Identify which cell holds the provided text, then report its [X, Y] central coordinate. 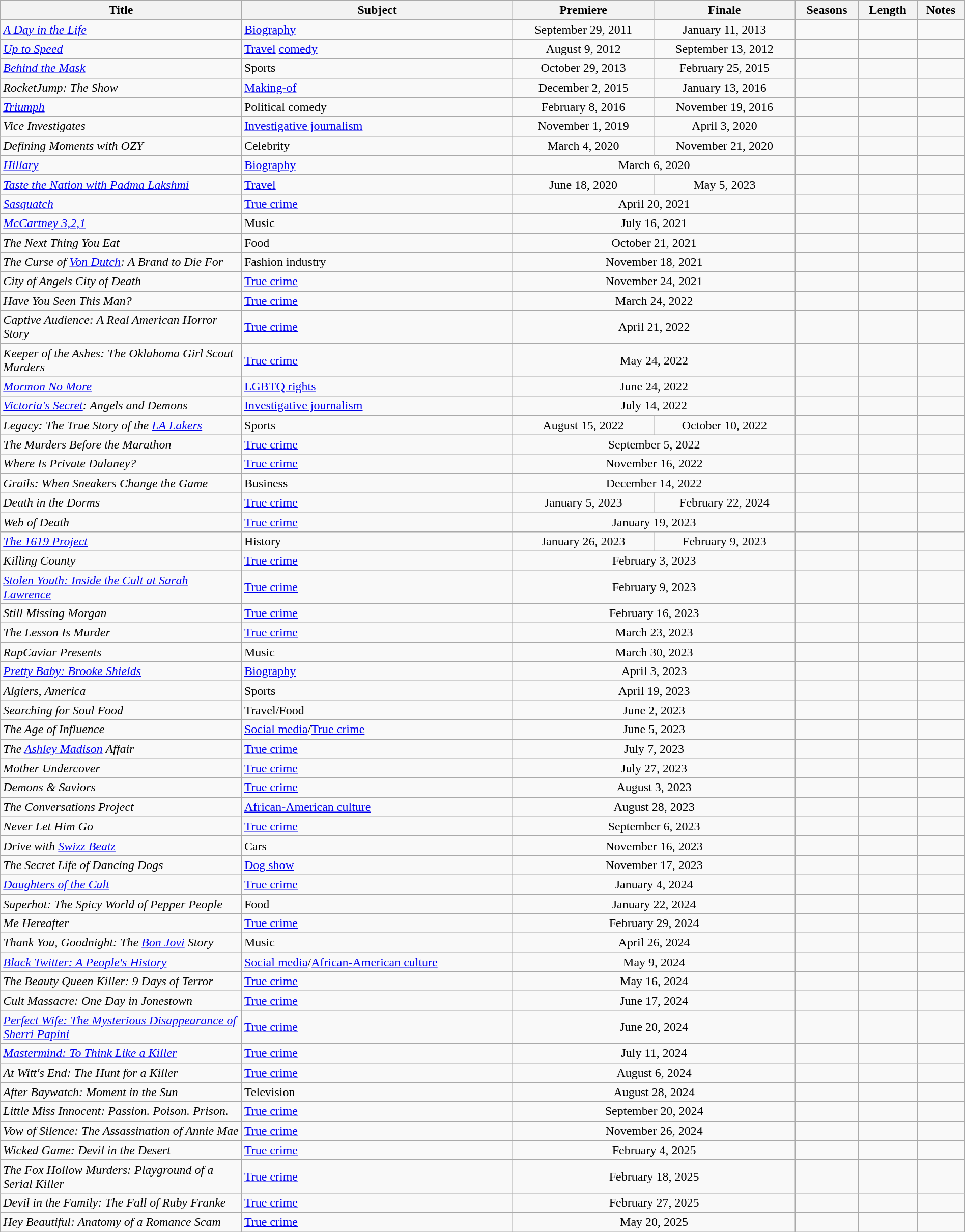
August 28, 2023 [655, 807]
April 20, 2021 [655, 204]
African-American culture [377, 807]
April 3, 2020 [724, 126]
January 19, 2023 [655, 522]
November 24, 2021 [655, 282]
Cars [377, 846]
June 18, 2020 [583, 184]
LGBTQ rights [377, 386]
Mormon No More [121, 386]
Taste the Nation with Padma Lakshmi [121, 184]
Stolen Youth: Inside the Cult at Sarah Lawrence [121, 586]
April 3, 2023 [655, 671]
May 24, 2022 [655, 360]
After Baywatch: Moment in the Sun [121, 1092]
November 21, 2020 [724, 146]
December 14, 2022 [655, 483]
January 4, 2024 [655, 884]
February 4, 2025 [655, 1150]
The Fox Hollow Murders: Playground of a Serial Killer [121, 1176]
August 28, 2024 [655, 1092]
Business [377, 483]
August 15, 2022 [583, 425]
Sasquatch [121, 204]
Finale [724, 10]
The Secret Life of Dancing Dogs [121, 865]
Killing County [121, 561]
Triumph [121, 107]
RocketJump: The Show [121, 88]
November 16, 2022 [655, 464]
RapCaviar Presents [121, 652]
The Curse of Von Dutch: A Brand to Die For [121, 262]
October 29, 2013 [583, 68]
Little Miss Innocent: Passion. Poison. Prison. [121, 1111]
Captive Audience: A Real American Horror Story [121, 327]
April 21, 2022 [655, 327]
May 20, 2025 [655, 1222]
Algiers, America [121, 691]
July 14, 2022 [655, 406]
Never Let Him Go [121, 826]
Subject [377, 10]
Web of Death [121, 522]
Defining Moments with OZY [121, 146]
May 9, 2024 [655, 962]
The Lesson Is Murder [121, 633]
Travel/Food [377, 710]
March 30, 2023 [655, 652]
Travel comedy [377, 49]
July 7, 2023 [655, 749]
February 25, 2015 [724, 68]
December 2, 2015 [583, 88]
October 10, 2022 [724, 425]
The Ashley Madison Affair [121, 749]
November 26, 2024 [655, 1131]
Mastermind: To Think Like a Killer [121, 1053]
Title [121, 10]
April 26, 2024 [655, 943]
Wicked Game: Devil in the Desert [121, 1150]
Daughters of the Cult [121, 884]
Hey Beautiful: Anatomy of a Romance Scam [121, 1222]
Thank You, Goodnight: The Bon Jovi Story [121, 943]
Fashion industry [377, 262]
February 27, 2025 [655, 1202]
Black Twitter: A People's History [121, 962]
February 3, 2023 [655, 561]
Behind the Mask [121, 68]
January 13, 2016 [724, 88]
January 22, 2024 [655, 904]
June 24, 2022 [655, 386]
June 20, 2024 [655, 1027]
March 4, 2020 [583, 146]
August 6, 2024 [655, 1073]
Length [888, 10]
September 5, 2022 [655, 444]
February 18, 2025 [655, 1176]
At Witt's End: The Hunt for a Killer [121, 1073]
September 6, 2023 [655, 826]
Vow of Silence: The Assassination of Annie Mae [121, 1131]
Mother Undercover [121, 768]
Where Is Private Dulaney? [121, 464]
Social media/True crime [377, 730]
Dog show [377, 865]
September 20, 2024 [655, 1111]
Me Hereafter [121, 923]
January 26, 2023 [583, 541]
Political comedy [377, 107]
February 16, 2023 [655, 613]
May 5, 2023 [724, 184]
Social media/African-American culture [377, 962]
July 11, 2024 [655, 1053]
Celebrity [377, 146]
November 17, 2023 [655, 865]
Have You Seen This Man? [121, 301]
Premiere [583, 10]
February 8, 2016 [583, 107]
Drive with Swizz Beatz [121, 846]
Demons & Saviors [121, 788]
Legacy: The True Story of the LA Lakers [121, 425]
July 16, 2021 [655, 223]
Death in the Dorms [121, 502]
January 11, 2013 [724, 30]
Keeper of the Ashes: The Oklahoma Girl Scout Murders [121, 360]
April 19, 2023 [655, 691]
March 6, 2020 [655, 165]
Pretty Baby: Brooke Shields [121, 671]
June 5, 2023 [655, 730]
November 16, 2023 [655, 846]
Victoria's Secret: Angels and Demons [121, 406]
October 21, 2021 [655, 243]
February 29, 2024 [655, 923]
June 17, 2024 [655, 1001]
The Conversations Project [121, 807]
Making-of [377, 88]
Up to Speed [121, 49]
March 23, 2023 [655, 633]
February 22, 2024 [724, 502]
November 1, 2019 [583, 126]
November 19, 2016 [724, 107]
January 5, 2023 [583, 502]
Perfect Wife: The Mysterious Disappearance of Sherri Papini [121, 1027]
The 1619 Project [121, 541]
Cult Massacre: One Day in Jonestown [121, 1001]
History [377, 541]
Superhot: The Spicy World of Pepper People [121, 904]
Searching for Soul Food [121, 710]
Television [377, 1092]
August 9, 2012 [583, 49]
The Next Thing You Eat [121, 243]
May 16, 2024 [655, 982]
Notes [941, 10]
July 27, 2023 [655, 768]
September 13, 2012 [724, 49]
Devil in the Family: The Fall of Ruby Franke [121, 1202]
March 24, 2022 [655, 301]
The Beauty Queen Killer: 9 Days of Terror [121, 982]
Hillary [121, 165]
Seasons [827, 10]
A Day in the Life [121, 30]
Vice Investigates [121, 126]
The Age of Influence [121, 730]
City of Angels City of Death [121, 282]
The Murders Before the Marathon [121, 444]
August 3, 2023 [655, 788]
McCartney 3,2,1 [121, 223]
November 18, 2021 [655, 262]
Travel [377, 184]
Still Missing Morgan [121, 613]
June 2, 2023 [655, 710]
September 29, 2011 [583, 30]
Grails: When Sneakers Change the Game [121, 483]
